Find where the given text appears and provide that cell's center as [X, Y] coordinate. 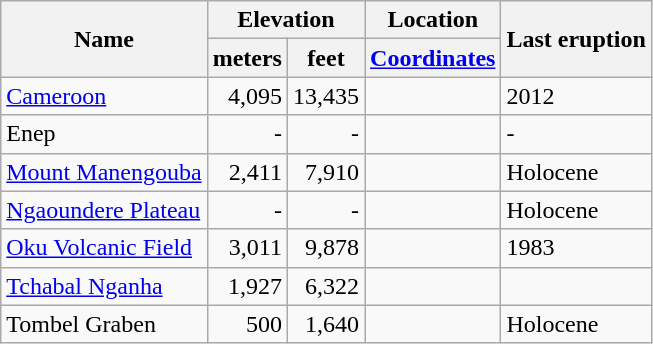
Coordinates [433, 58]
meters [247, 58]
Location [433, 20]
2,411 [247, 172]
Tchabal Nganha [104, 286]
7,910 [326, 172]
1,640 [326, 324]
1,927 [247, 286]
Last eruption [576, 39]
9,878 [326, 248]
Oku Volcanic Field [104, 248]
500 [247, 324]
1983 [576, 248]
Cameroon [104, 96]
3,011 [247, 248]
Mount Manengouba [104, 172]
Name [104, 39]
13,435 [326, 96]
Tombel Graben [104, 324]
Ngaoundere Plateau [104, 210]
Elevation [286, 20]
Enep [104, 134]
feet [326, 58]
2012 [576, 96]
6,322 [326, 286]
4,095 [247, 96]
